Find where the given text appears and provide that cell's center as (x, y) coordinate. 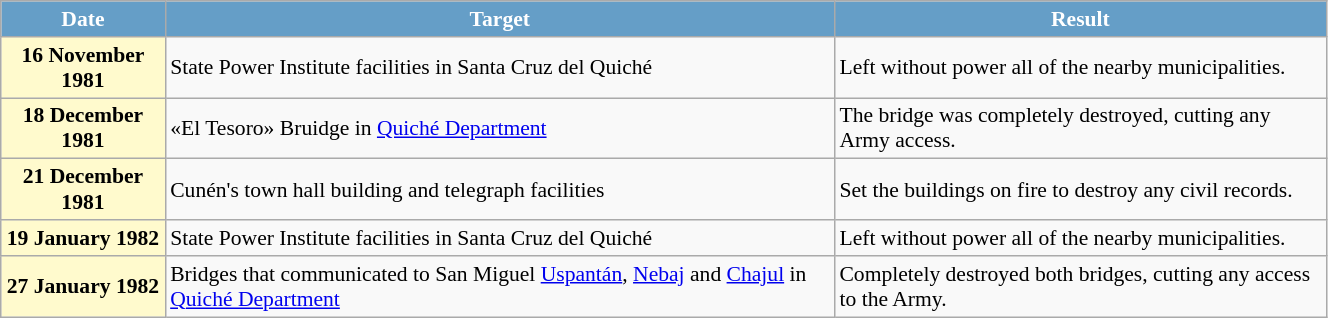
21 December 1981 (83, 190)
Set the buildings on fire to destroy any civil records. (1080, 190)
Bridges that communicated to San Miguel Uspantán, Nebaj and Chajul in Quiché Department (500, 286)
19 January 1982 (83, 238)
«El Tesoro» Bruidge in Quiché Department (500, 128)
The bridge was completely destroyed, cutting any Army access. (1080, 128)
Target (500, 19)
18 December 1981 (83, 128)
Cunén's town hall building and telegraph facilities (500, 190)
Completely destroyed both bridges, cutting any access to the Army. (1080, 286)
16 November 1981 (83, 68)
Date (83, 19)
Result (1080, 19)
27 January 1982 (83, 286)
